For the text-containing cell, return its midpoint in (x, y) coordinate format. 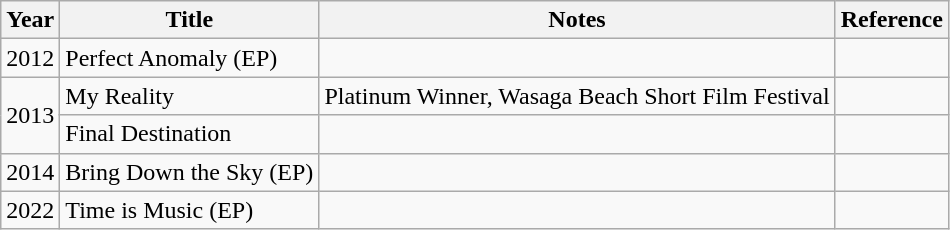
2012 (30, 58)
Perfect Anomaly (EP) (190, 58)
2013 (30, 115)
Bring Down the Sky (EP) (190, 172)
2022 (30, 210)
My Reality (190, 96)
2014 (30, 172)
Year (30, 20)
Reference (892, 20)
Title (190, 20)
Platinum Winner, Wasaga Beach Short Film Festival (577, 96)
Notes (577, 20)
Final Destination (190, 134)
Time is Music (EP) (190, 210)
